Locate the cell with the specified text and output its (x, y) center coordinate. 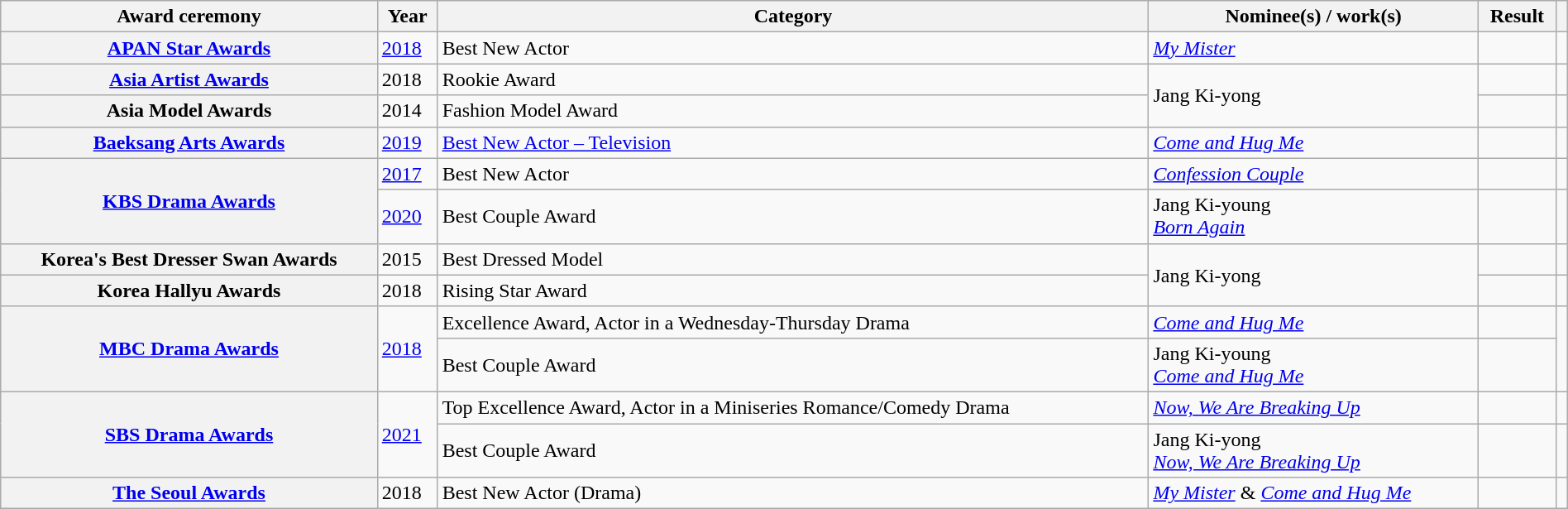
Asia Artist Awards (189, 79)
2015 (407, 259)
Rookie Award (793, 79)
SBS Drama Awards (189, 434)
Top Excellence Award, Actor in a Miniseries Romance/Comedy Drama (793, 407)
Rising Star Award (793, 291)
Best New Actor (Drama) (793, 493)
Best New Actor – Television (793, 142)
Year (407, 17)
2014 (407, 111)
2020 (407, 217)
Confession Couple (1313, 174)
Category (793, 17)
Now, We Are Breaking Up (1313, 407)
The Seoul Awards (189, 493)
2019 (407, 142)
Excellence Award, Actor in a Wednesday-Thursday Drama (793, 322)
Asia Model Awards (189, 111)
Result (1517, 17)
My Mister & Come and Hug Me (1313, 493)
KBS Drama Awards (189, 200)
2017 (407, 174)
Fashion Model Award (793, 111)
2021 (407, 434)
My Mister (1313, 48)
Jang Ki-young Come and Hug Me (1313, 364)
Korea Hallyu Awards (189, 291)
Nominee(s) / work(s) (1313, 17)
Jang Ki-yong Now, We Are Breaking Up (1313, 450)
Best Dressed Model (793, 259)
Baeksang Arts Awards (189, 142)
Award ceremony (189, 17)
MBC Drama Awards (189, 349)
Jang Ki-young Born Again (1313, 217)
APAN Star Awards (189, 48)
Korea's Best Dresser Swan Awards (189, 259)
